Return (x, y) of the center of cell containing provided text 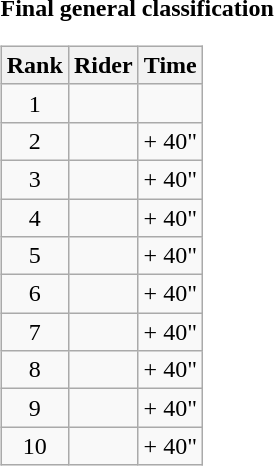
10 (34, 446)
Time (170, 65)
8 (34, 370)
5 (34, 256)
1 (34, 103)
3 (34, 179)
9 (34, 408)
2 (34, 141)
4 (34, 217)
7 (34, 332)
Rider (103, 65)
6 (34, 294)
Rank (34, 65)
